From the cell containing the given text, extract its center point as [x, y] coordinate. 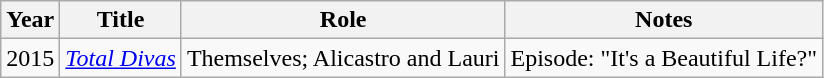
Themselves; Alicastro and Lauri [343, 58]
Episode: "It's a Beautiful Life?" [664, 58]
Total Divas [121, 58]
Notes [664, 20]
Role [343, 20]
Year [30, 20]
2015 [30, 58]
Title [121, 20]
